Search for the cell housing the specified text and yield its [x, y] center coordinate. 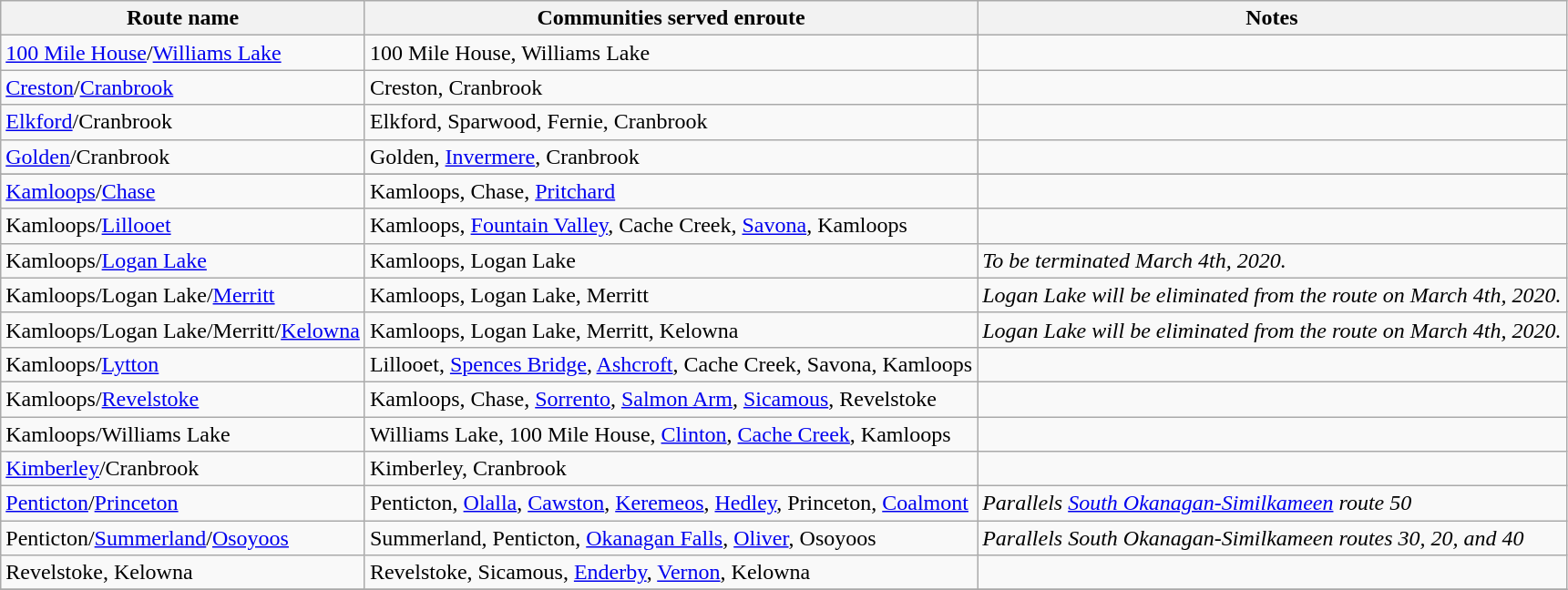
Elkford, Sparwood, Fernie, Cranbrook [671, 122]
Revelstoke, Kelowna [183, 573]
Creston/Cranbrook [183, 87]
Parallels South Okanagan-Similkameen route 50 [1272, 504]
Kamloops/Lillooet [183, 226]
Route name [183, 18]
Golden/Cranbrook [183, 157]
Kamloops/Lytton [183, 364]
Kamloops/Williams Lake [183, 434]
Kimberley/Cranbrook [183, 469]
Golden, Invermere, Cranbrook [671, 157]
Creston, Cranbrook [671, 87]
Kamloops/Logan Lake/Merritt [183, 295]
Kimberley, Cranbrook [671, 469]
Parallels South Okanagan-Similkameen routes 30, 20, and 40 [1272, 538]
Williams Lake, 100 Mile House, Clinton, Cache Creek, Kamloops [671, 434]
Elkford/Cranbrook [183, 122]
Penticton/Summerland/Osoyoos [183, 538]
Communities served enroute [671, 18]
100 Mile House, Williams Lake [671, 53]
Kamloops, Fountain Valley, Cache Creek, Savona, Kamloops [671, 226]
Kamloops/Logan Lake/Merritt/Kelowna [183, 330]
Lillooet, Spences Bridge, Ashcroft, Cache Creek, Savona, Kamloops [671, 364]
Kamloops/Chase [183, 191]
Penticton, Olalla, Cawston, Keremeos, Hedley, Princeton, Coalmont [671, 504]
Kamloops, Logan Lake, Merritt, Kelowna [671, 330]
Notes [1272, 18]
Kamloops, Chase, Sorrento, Salmon Arm, Sicamous, Revelstoke [671, 399]
Kamloops, Logan Lake, Merritt [671, 295]
To be terminated March 4th, 2020. [1272, 260]
Revelstoke, Sicamous, Enderby, Vernon, Kelowna [671, 573]
Kamloops, Logan Lake [671, 260]
Penticton/Princeton [183, 504]
Kamloops/Logan Lake [183, 260]
Kamloops/Revelstoke [183, 399]
100 Mile House/Williams Lake [183, 53]
Summerland, Penticton, Okanagan Falls, Oliver, Osoyoos [671, 538]
Kamloops, Chase, Pritchard [671, 191]
